Search for the cell housing the specified text and yield its (x, y) center coordinate. 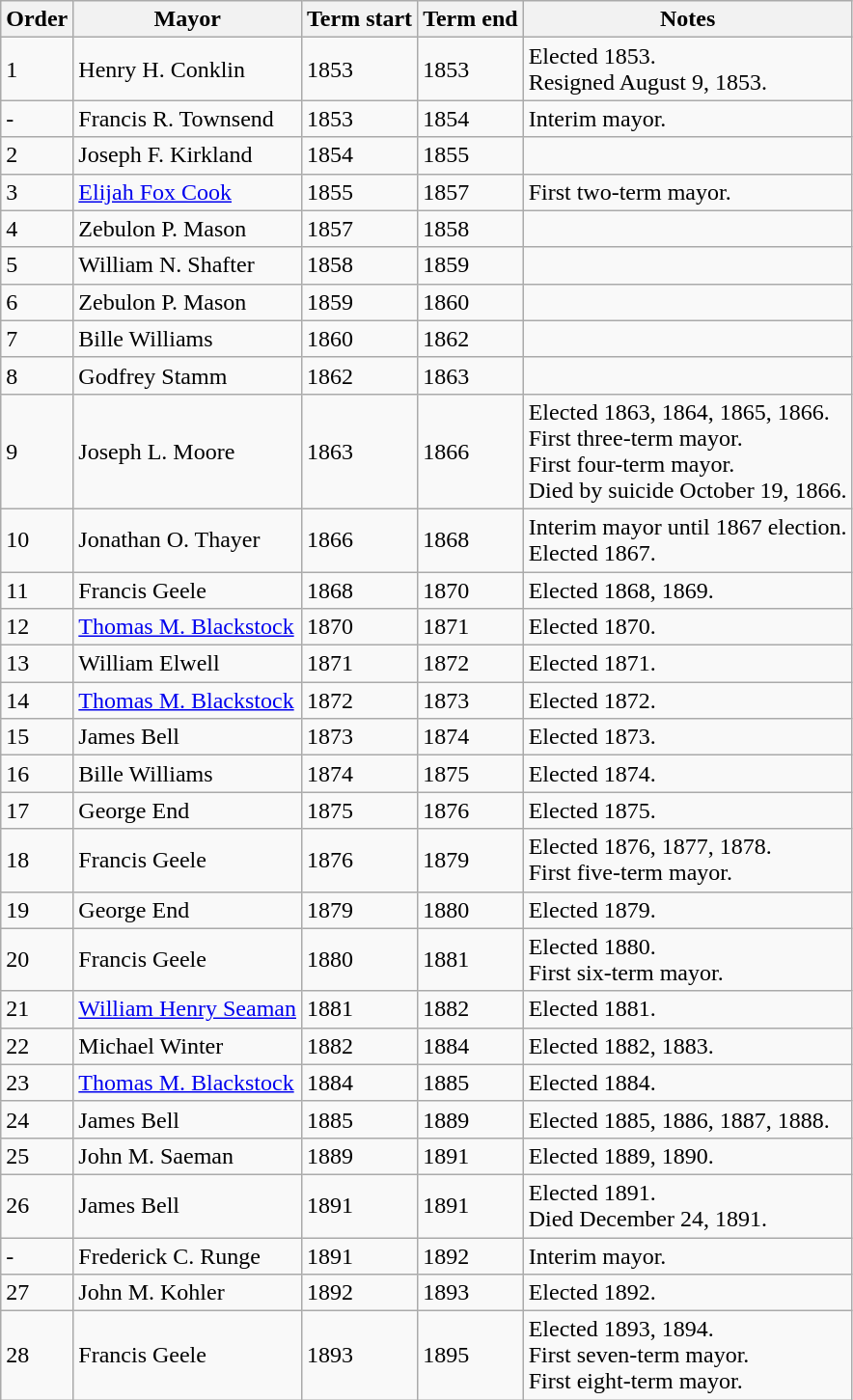
11 (37, 590)
Elected 1876, 1877, 1878.First five-term mayor. (687, 861)
Elected 1880.First six-term mayor. (687, 959)
4 (37, 229)
18 (37, 861)
Order (37, 19)
12 (37, 627)
21 (37, 1009)
8 (37, 375)
27 (37, 1293)
Michael Winter (187, 1046)
15 (37, 737)
1 (37, 69)
6 (37, 302)
Henry H. Conklin (187, 69)
Term start (359, 19)
Elected 1871. (687, 664)
17 (37, 810)
Elected 1891.Died December 24, 1891. (687, 1206)
20 (37, 959)
Elected 1889, 1890. (687, 1156)
22 (37, 1046)
Godfrey Stamm (187, 375)
2 (37, 155)
Elected 1885, 1886, 1887, 1888. (687, 1119)
Elected 1893, 1894.First seven-term mayor.First eight-term mayor. (687, 1356)
John M. Kohler (187, 1293)
Term end (471, 19)
Elected 1892. (687, 1293)
Interim mayor until 1867 election.Elected 1867. (687, 540)
10 (37, 540)
Elected 1863, 1864, 1865, 1866.First three-term mayor.First four-term mayor.Died by suicide October 19, 1866. (687, 452)
Notes (687, 19)
7 (37, 339)
16 (37, 774)
Elected 1882, 1883. (687, 1046)
Elected 1884. (687, 1083)
14 (37, 700)
Joseph L. Moore (187, 452)
Elected 1874. (687, 774)
1895 (471, 1356)
26 (37, 1206)
Elected 1853.Resigned August 9, 1853. (687, 69)
Elected 1873. (687, 737)
25 (37, 1156)
19 (37, 910)
5 (37, 265)
Elijah Fox Cook (187, 192)
23 (37, 1083)
Joseph F. Kirkland (187, 155)
Elected 1879. (687, 910)
John M. Saeman (187, 1156)
24 (37, 1119)
Jonathan O. Thayer (187, 540)
First two-term mayor. (687, 192)
Francis R. Townsend (187, 119)
William Elwell (187, 664)
Elected 1875. (687, 810)
William N. Shafter (187, 265)
28 (37, 1356)
Elected 1881. (687, 1009)
13 (37, 664)
3 (37, 192)
Elected 1872. (687, 700)
9 (37, 452)
Frederick C. Runge (187, 1255)
Mayor (187, 19)
Elected 1870. (687, 627)
Elected 1868, 1869. (687, 590)
William Henry Seaman (187, 1009)
